Capture the cell that displays the provided text and extract its [x, y] central coordinate. 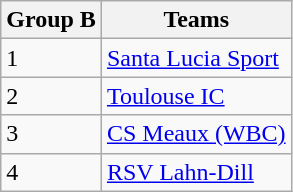
3 [52, 134]
Teams [196, 20]
RSV Lahn-Dill [196, 172]
1 [52, 58]
4 [52, 172]
Santa Lucia Sport [196, 58]
Toulouse IC [196, 96]
2 [52, 96]
Group B [52, 20]
CS Meaux (WBC) [196, 134]
